Capture the cell that displays the provided text and extract its (x, y) central coordinate. 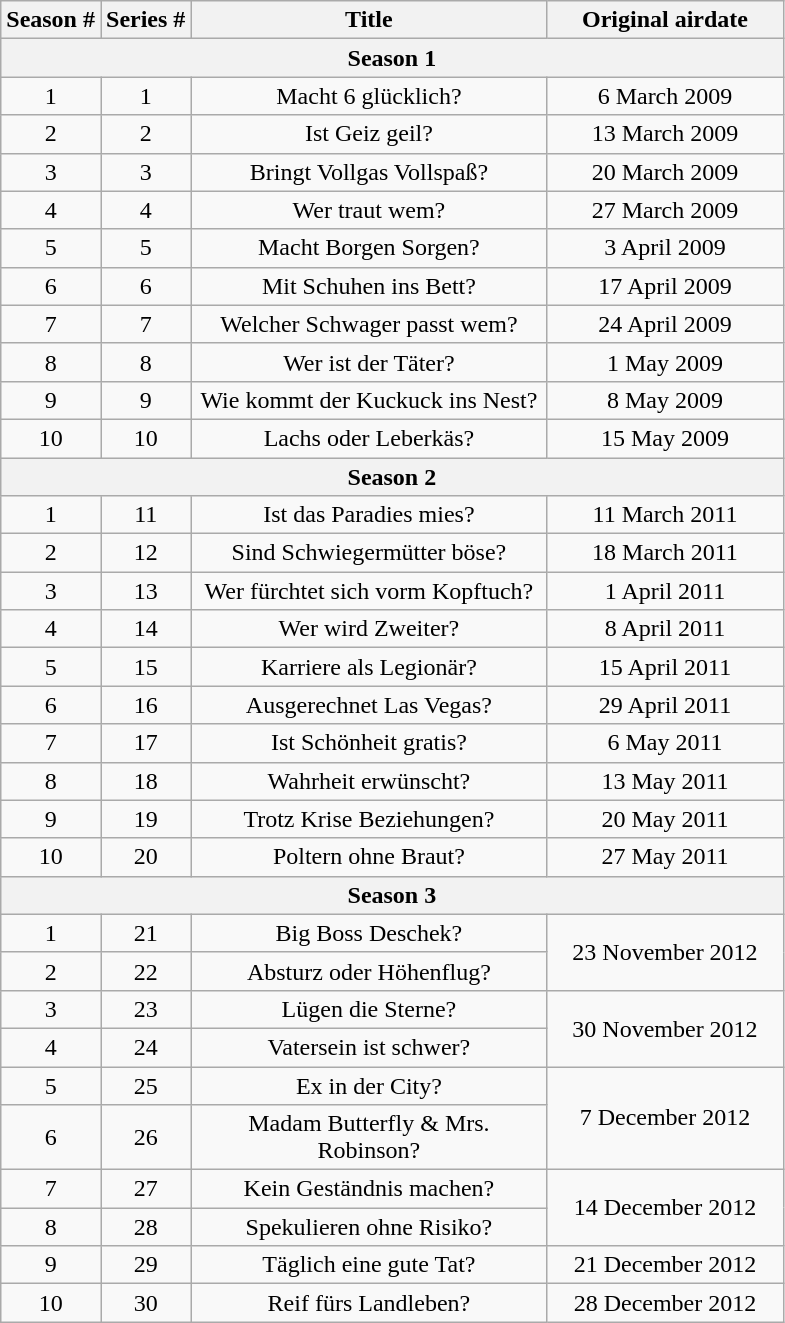
Poltern ohne Braut? (369, 857)
17 April 2009 (665, 286)
27 May 2011 (665, 857)
Mit Schuhen ins Bett? (369, 286)
29 (145, 1265)
26 (145, 1138)
Täglich eine gute Tat? (369, 1265)
Title (369, 20)
14 (145, 629)
Series # (145, 20)
22 (145, 971)
30 (145, 1303)
20 May 2011 (665, 819)
18 (145, 781)
Season 1 (392, 58)
20 (145, 857)
Season 3 (392, 895)
25 (145, 1085)
Kein Geständnis machen? (369, 1189)
Sind Schwiegermütter böse? (369, 553)
13 May 2011 (665, 781)
13 (145, 591)
Season 2 (392, 477)
Ex in der City? (369, 1085)
11 March 2011 (665, 515)
Vatersein ist schwer? (369, 1047)
28 December 2012 (665, 1303)
28 (145, 1227)
Absturz oder Höhenflug? (369, 971)
7 December 2012 (665, 1118)
6 March 2009 (665, 96)
20 March 2009 (665, 172)
Welcher Schwager passt wem? (369, 324)
Ist das Paradies mies? (369, 515)
23 November 2012 (665, 952)
29 April 2011 (665, 705)
16 (145, 705)
11 (145, 515)
Madam Butterfly & Mrs. Robinson? (369, 1138)
Wer traut wem? (369, 210)
Lügen die Sterne? (369, 1009)
27 (145, 1189)
Wie kommt der Kuckuck ins Nest? (369, 400)
Original airdate (665, 20)
1 April 2011 (665, 591)
15 May 2009 (665, 438)
12 (145, 553)
24 April 2009 (665, 324)
6 May 2011 (665, 743)
Big Boss Deschek? (369, 933)
30 November 2012 (665, 1028)
21 (145, 933)
Karriere als Legionär? (369, 667)
Macht 6 glücklich? (369, 96)
13 March 2009 (665, 134)
18 March 2011 (665, 553)
Reif fürs Landleben? (369, 1303)
Wer fürchtet sich vorm Kopftuch? (369, 591)
24 (145, 1047)
Macht Borgen Sorgen? (369, 248)
21 December 2012 (665, 1265)
3 April 2009 (665, 248)
Bringt Vollgas Vollspaß? (369, 172)
17 (145, 743)
15 April 2011 (665, 667)
Season # (51, 20)
Ist Geiz geil? (369, 134)
Wer wird Zweiter? (369, 629)
Spekulieren ohne Risiko? (369, 1227)
Wahrheit erwünscht? (369, 781)
15 (145, 667)
23 (145, 1009)
27 March 2009 (665, 210)
Ausgerechnet Las Vegas? (369, 705)
14 December 2012 (665, 1208)
Trotz Krise Beziehungen? (369, 819)
8 May 2009 (665, 400)
8 April 2011 (665, 629)
Lachs oder Leberkäs? (369, 438)
1 May 2009 (665, 362)
Ist Schönheit gratis? (369, 743)
Wer ist der Täter? (369, 362)
19 (145, 819)
